From the cell containing the given text, extract its center point as [x, y] coordinate. 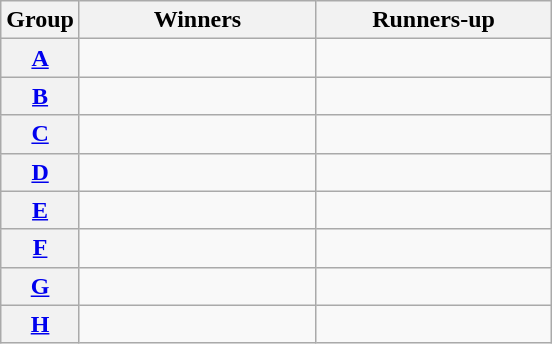
C [40, 134]
Runners-up [433, 20]
G [40, 286]
Winners [197, 20]
D [40, 172]
F [40, 248]
H [40, 324]
B [40, 96]
A [40, 58]
E [40, 210]
Group [40, 20]
